Search for the cell housing the specified text and yield its (x, y) center coordinate. 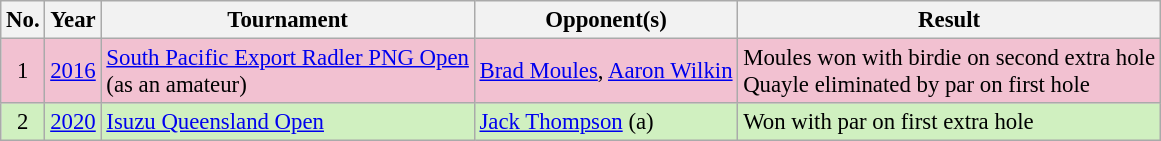
Won with par on first extra hole (949, 122)
Opponent(s) (606, 20)
Tournament (288, 20)
No. (23, 20)
Isuzu Queensland Open (288, 122)
2 (23, 122)
2020 (73, 122)
1 (23, 72)
Year (73, 20)
Result (949, 20)
Jack Thompson (a) (606, 122)
2016 (73, 72)
South Pacific Export Radler PNG Open(as an amateur) (288, 72)
Brad Moules, Aaron Wilkin (606, 72)
Moules won with birdie on second extra holeQuayle eliminated by par on first hole (949, 72)
